Determine the [X, Y] coordinate at the center of the cell enclosing the given text.  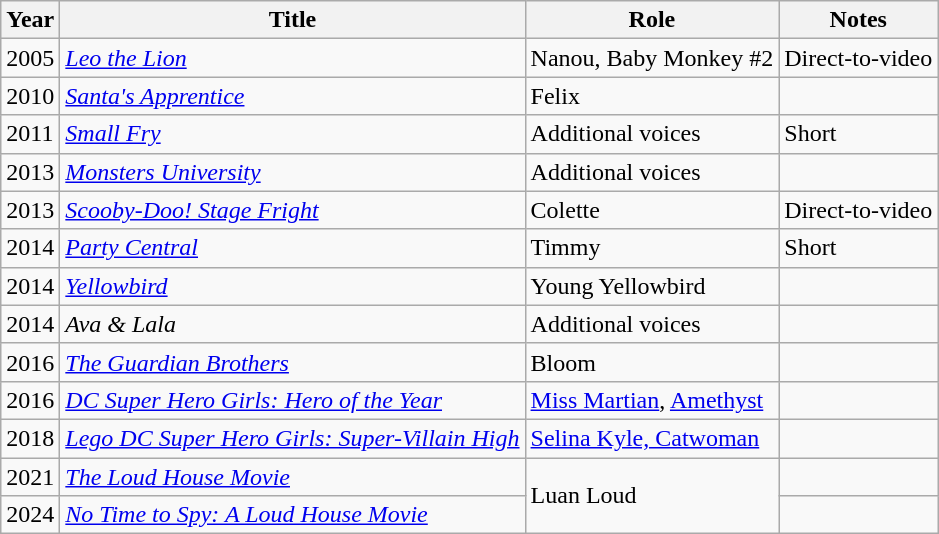
2010 [30, 96]
Scooby-Doo! Stage Fright [292, 210]
Timmy [652, 248]
The Loud House Movie [292, 477]
2005 [30, 58]
Role [652, 20]
Yellowbird [292, 286]
Monsters University [292, 172]
Small Fry [292, 134]
2011 [30, 134]
Miss Martian, Amethyst [652, 400]
DC Super Hero Girls: Hero of the Year [292, 400]
Selina Kyle, Catwoman [652, 438]
2021 [30, 477]
Nanou, Baby Monkey #2 [652, 58]
Bloom [652, 362]
The Guardian Brothers [292, 362]
Felix [652, 96]
Santa's Apprentice [292, 96]
2024 [30, 515]
2018 [30, 438]
Year [30, 20]
Young Yellowbird [652, 286]
No Time to Spy: A Loud House Movie [292, 515]
Lego DC Super Hero Girls: Super-Villain High [292, 438]
Leo the Lion [292, 58]
Ava & Lala [292, 324]
Luan Loud [652, 496]
Colette [652, 210]
Title [292, 20]
Notes [858, 20]
Party Central [292, 248]
